Scan for the cell matching the given text and deliver its (X, Y) coordinate at center. 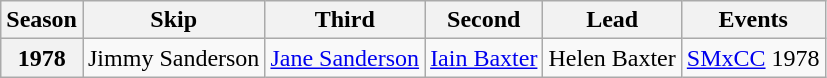
SMxCC 1978 (753, 58)
Events (753, 20)
Second (484, 20)
Jane Sanderson (345, 58)
Lead (612, 20)
1978 (42, 58)
Iain Baxter (484, 58)
Jimmy Sanderson (173, 58)
Season (42, 20)
Third (345, 20)
Helen Baxter (612, 58)
Skip (173, 20)
